Return the (X, Y) coordinate for the center point of the cell that contains the specified text.  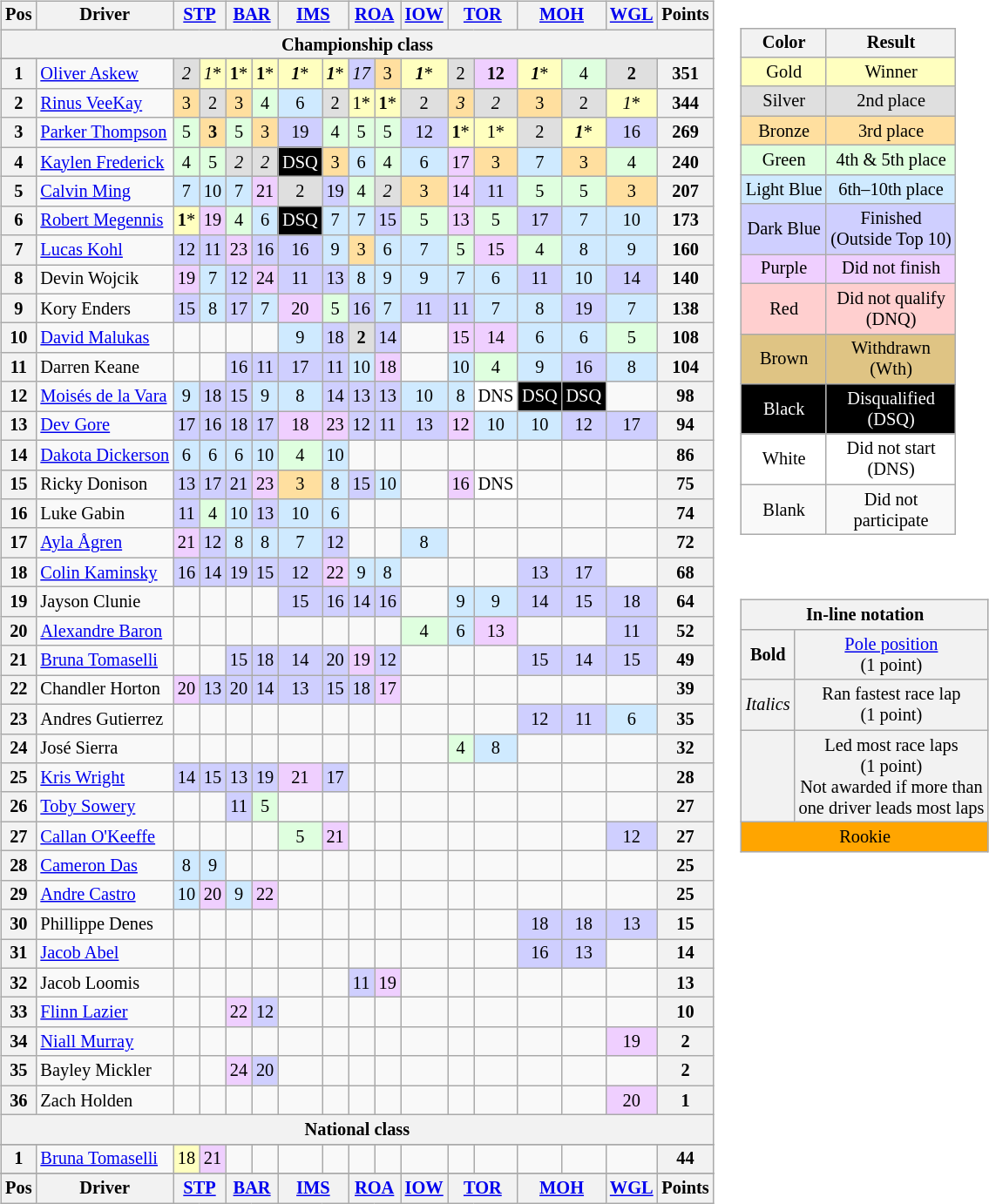
Ayla Ågren (105, 543)
Phillippe Denes (105, 924)
Bronze (784, 131)
In-line notation (864, 615)
Did not qualify(DNQ) (891, 308)
104 (686, 368)
173 (686, 220)
National class (357, 1130)
José Sierra (105, 748)
207 (686, 192)
26 (18, 807)
Chandler Horton (105, 690)
Blank (784, 510)
Led most race laps(1 point)Not awarded if more thanone driver leads most laps (892, 776)
4th & 5th place (891, 160)
Did not start(DNS) (891, 459)
Rinus VeeKay (105, 104)
Pole position(1 point) (892, 655)
94 (686, 426)
240 (686, 162)
Finished(Outside Top 10) (891, 229)
Jacob Abel (105, 954)
Disqualified(DSQ) (891, 409)
Jacob Loomis (105, 983)
36 (18, 1100)
Result (891, 43)
Luke Gabin (105, 514)
Flinn Lazier (105, 1012)
Moisés de la Vara (105, 396)
Gold (784, 72)
Darren Keane (105, 368)
Bold (769, 655)
David Malukas (105, 338)
Jayson Clunie (105, 602)
Bayley Mickler (105, 1071)
75 (686, 484)
Andres Gutierrez (105, 719)
Cameron Das (105, 866)
86 (686, 455)
Green (784, 160)
Toby Sowery (105, 807)
29 (18, 895)
74 (686, 514)
Color (784, 43)
160 (686, 250)
Niall Murray (105, 1042)
Callan O'Keeffe (105, 836)
Italics (769, 705)
Kris Wright (105, 778)
68 (686, 572)
344 (686, 104)
Andre Castro (105, 895)
33 (18, 1012)
Black (784, 409)
52 (686, 631)
Ricky Donison (105, 484)
6th–10th place (891, 189)
31 (18, 954)
Championship class (357, 44)
Lucas Kohl (105, 250)
Dark Blue (784, 229)
140 (686, 280)
351 (686, 74)
Red (784, 308)
Withdrawn(Wth) (891, 359)
Oliver Askew (105, 74)
Purple (784, 269)
64 (686, 602)
Kory Enders (105, 308)
Did not finish (891, 269)
3rd place (891, 131)
Devin Wojcik (105, 280)
Dev Gore (105, 426)
39 (686, 690)
98 (686, 396)
Dakota Dickerson (105, 455)
Ran fastest race lap(1 point) (892, 705)
Did notparticipate (891, 510)
44 (686, 1159)
Robert Megennis (105, 220)
Zach Holden (105, 1100)
34 (18, 1042)
30 (18, 924)
Rookie (864, 837)
Parker Thompson (105, 132)
Winner (891, 72)
138 (686, 308)
Alexandre Baron (105, 631)
Colin Kaminsky (105, 572)
Silver (784, 101)
Light Blue (784, 189)
49 (686, 660)
Calvin Ming (105, 192)
Kaylen Frederick (105, 162)
White (784, 459)
269 (686, 132)
Brown (784, 359)
2nd place (891, 101)
72 (686, 543)
108 (686, 338)
